Find where the given text appears and provide that cell's center as [x, y] coordinate. 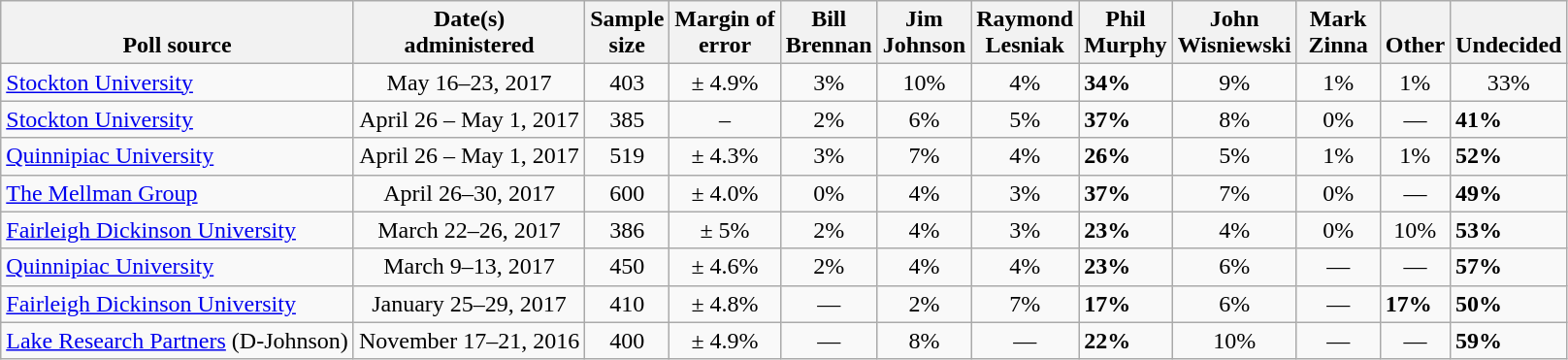
Poll source [178, 33]
400 [627, 341]
March 9–13, 2017 [469, 267]
386 [627, 230]
± 5% [725, 230]
– [725, 119]
600 [627, 193]
PhilMurphy [1126, 33]
JohnWisniewski [1234, 33]
22% [1126, 341]
57% [1509, 267]
410 [627, 304]
26% [1126, 156]
Lake Research Partners (D-Johnson) [178, 341]
BillBrennan [829, 33]
59% [1509, 341]
November 17–21, 2016 [469, 341]
Date(s)administered [469, 33]
The Mellman Group [178, 193]
March 22–26, 2017 [469, 230]
January 25–29, 2017 [469, 304]
MarkZinna [1338, 33]
385 [627, 119]
33% [1509, 82]
Other [1415, 33]
519 [627, 156]
403 [627, 82]
450 [627, 267]
50% [1509, 304]
49% [1509, 193]
± 4.6% [725, 267]
Margin oferror [725, 33]
52% [1509, 156]
± 4.0% [725, 193]
41% [1509, 119]
34% [1126, 82]
53% [1509, 230]
JimJohnson [924, 33]
Undecided [1509, 33]
April 26–30, 2017 [469, 193]
9% [1234, 82]
Samplesize [627, 33]
May 16–23, 2017 [469, 82]
± 4.3% [725, 156]
RaymondLesniak [1025, 33]
± 4.8% [725, 304]
